Output the (x, y) coordinate of the center of the cell containing the given text.  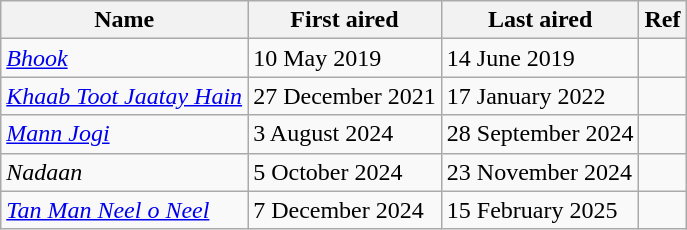
Name (124, 20)
Khaab Toot Jaatay Hain (124, 96)
Last aired (540, 20)
17 January 2022 (540, 96)
28 September 2024 (540, 134)
Mann Jogi (124, 134)
Ref (662, 20)
Bhook (124, 58)
27 December 2021 (345, 96)
15 February 2025 (540, 210)
3 August 2024 (345, 134)
10 May 2019 (345, 58)
Tan Man Neel o Neel (124, 210)
14 June 2019 (540, 58)
First aired (345, 20)
Nadaan (124, 172)
5 October 2024 (345, 172)
23 November 2024 (540, 172)
7 December 2024 (345, 210)
